Provide the (X, Y) coordinate of the cell's center where the given text is located.  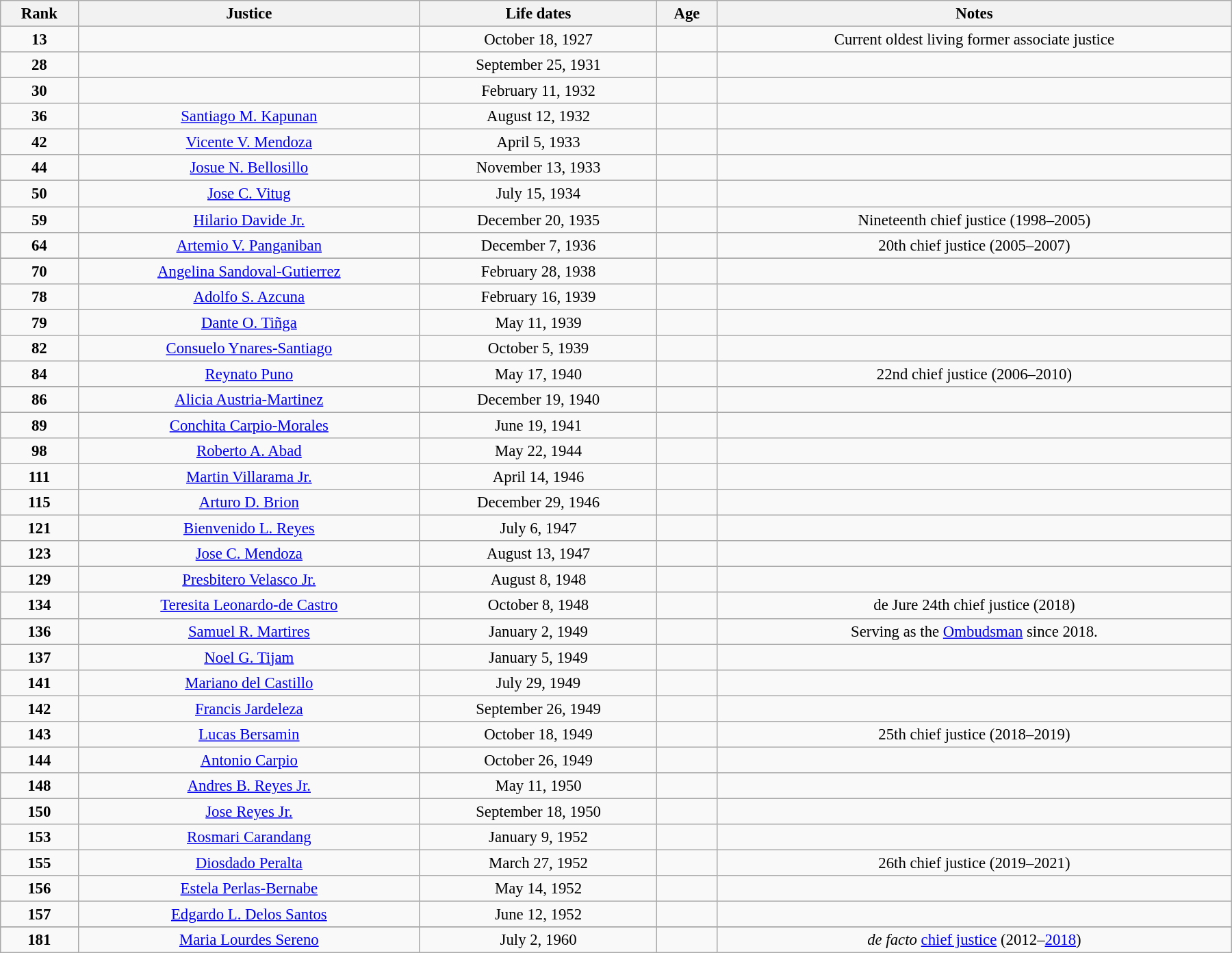
150 (39, 811)
Presbitero Velasco Jr. (249, 580)
Notes (975, 14)
137 (39, 657)
January 2, 1949 (538, 631)
October 26, 1949 (538, 760)
144 (39, 760)
May 14, 1952 (538, 889)
50 (39, 194)
26th chief justice (2019–2021) (975, 863)
155 (39, 863)
September 18, 1950 (538, 811)
December 20, 1935 (538, 220)
30 (39, 91)
Maria Lourdes Sereno (249, 940)
157 (39, 915)
Adolfo S. Azcuna (249, 296)
May 11, 1950 (538, 786)
Artemio V. Panganiban (249, 245)
Samuel R. Martires (249, 631)
Antonio Carpio (249, 760)
28 (39, 65)
Teresita Leonardo-de Castro (249, 605)
78 (39, 296)
59 (39, 220)
December 19, 1940 (538, 400)
Jose C. Mendoza (249, 554)
22nd chief justice (2006–2010) (975, 374)
Jose C. Vitug (249, 194)
36 (39, 116)
May 17, 1940 (538, 374)
May 22, 1944 (538, 451)
Edgardo L. Delos Santos (249, 915)
142 (39, 709)
December 29, 1946 (538, 503)
Angelina Sandoval-Gutierrez (249, 271)
Diosdado Peralta (249, 863)
Arturo D. Brion (249, 503)
98 (39, 451)
August 12, 1932 (538, 116)
Conchita Carpio-Morales (249, 425)
July 15, 1934 (538, 194)
86 (39, 400)
121 (39, 529)
Dante O. Tiñga (249, 322)
Alicia Austria-Martinez (249, 400)
Mariano del Castillo (249, 683)
20th chief justice (2005–2007) (975, 245)
October 8, 1948 (538, 605)
25th chief justice (2018–2019) (975, 734)
Roberto A. Abad (249, 451)
153 (39, 837)
July 29, 1949 (538, 683)
64 (39, 245)
123 (39, 554)
148 (39, 786)
Josue N. Bellosillo (249, 168)
156 (39, 889)
Vicente V. Mendoza (249, 142)
February 11, 1932 (538, 91)
September 26, 1949 (538, 709)
June 12, 1952 (538, 915)
89 (39, 425)
April 5, 1933 (538, 142)
13 (39, 39)
70 (39, 271)
June 19, 1941 (538, 425)
January 9, 1952 (538, 837)
44 (39, 168)
Consuelo Ynares-Santiago (249, 348)
129 (39, 580)
Andres B. Reyes Jr. (249, 786)
Martin Villarama Jr. (249, 476)
July 2, 1960 (538, 940)
Noel G. Tijam (249, 657)
Santiago M. Kapunan (249, 116)
Life dates (538, 14)
79 (39, 322)
Bienvenido L. Reyes (249, 529)
Serving as the Ombudsman since 2018. (975, 631)
de Jure 24th chief justice (2018) (975, 605)
Jose Reyes Jr. (249, 811)
July 6, 1947 (538, 529)
115 (39, 503)
October 5, 1939 (538, 348)
April 14, 1946 (538, 476)
Age (687, 14)
Current oldest living former associate justice (975, 39)
Nineteenth chief justice (1998–2005) (975, 220)
143 (39, 734)
February 16, 1939 (538, 296)
Justice (249, 14)
111 (39, 476)
134 (39, 605)
Rank (39, 14)
October 18, 1927 (538, 39)
December 7, 1936 (538, 245)
84 (39, 374)
Reynato Puno (249, 374)
136 (39, 631)
November 13, 1933 (538, 168)
141 (39, 683)
February 28, 1938 (538, 271)
May 11, 1939 (538, 322)
March 27, 1952 (538, 863)
181 (39, 940)
September 25, 1931 (538, 65)
October 18, 1949 (538, 734)
Francis Jardeleza (249, 709)
de facto chief justice (2012–2018) (975, 940)
January 5, 1949 (538, 657)
Estela Perlas-Bernabe (249, 889)
82 (39, 348)
Hilario Davide Jr. (249, 220)
August 13, 1947 (538, 554)
Lucas Bersamin (249, 734)
August 8, 1948 (538, 580)
42 (39, 142)
Rosmari Carandang (249, 837)
